Search for the cell housing the specified text and yield its (X, Y) center coordinate. 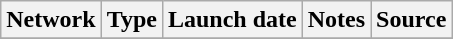
Network (51, 20)
Type (132, 20)
Launch date (232, 20)
Notes (336, 20)
Source (412, 20)
